From the cell containing the given text, extract its center point as [X, Y] coordinate. 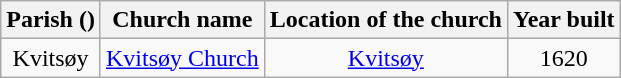
Kvitsøy Church [182, 58]
1620 [564, 58]
Year built [564, 20]
Location of the church [386, 20]
Church name [182, 20]
Parish () [51, 20]
